Scan for the cell matching the given text and deliver its (X, Y) coordinate at center. 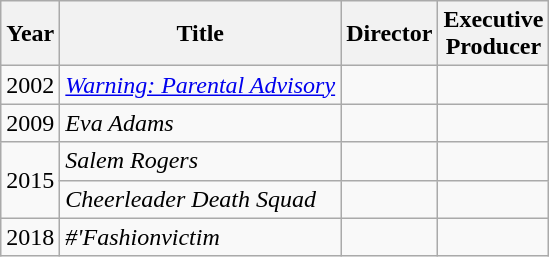
Director (390, 34)
Year (30, 34)
Eva Adams (200, 123)
2002 (30, 85)
ExecutiveProducer (494, 34)
2018 (30, 237)
Cheerleader Death Squad (200, 199)
Warning: Parental Advisory (200, 85)
#'Fashionvictim (200, 237)
2009 (30, 123)
Title (200, 34)
2015 (30, 180)
Salem Rogers (200, 161)
